Find where the given text appears and provide that cell's center as (x, y) coordinate. 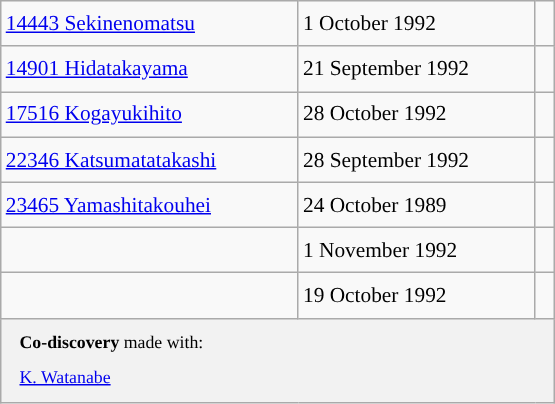
1 November 1992 (416, 250)
14901 Hidatakayama (150, 68)
17516 Kogayukihito (150, 114)
28 October 1992 (416, 114)
28 September 1992 (416, 160)
21 September 1992 (416, 68)
23465 Yamashitakouhei (150, 204)
24 October 1989 (416, 204)
1 October 1992 (416, 24)
14443 Sekinenomatsu (150, 24)
19 October 1992 (416, 296)
Co-discovery made with: K. Watanabe (278, 360)
22346 Katsumatatakashi (150, 160)
